Return the (x, y) coordinate for the center point of the cell that contains the specified text.  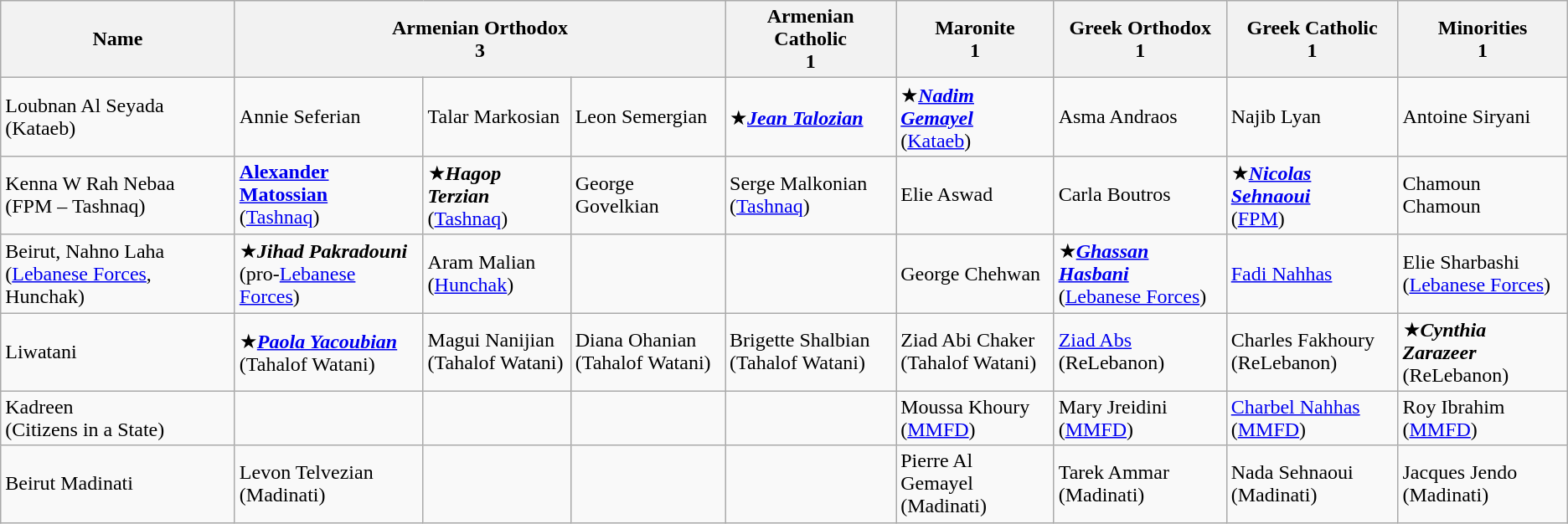
Magui Nanijian(Tahalof Watani) (497, 352)
Charles Fakhoury(ReLebanon) (1312, 352)
★Ghassan Hasbani(Lebanese Forces) (1140, 274)
Elie Aswad (975, 195)
Kadreen(Citizens in a State) (118, 419)
Asma Andraos (1140, 117)
Alexander Matossian(Tashnaq) (328, 195)
Greek Orthodox1 (1140, 39)
Annie Seferian (328, 117)
★Nicolas Sehnaoui(FPM) (1312, 195)
★Jihad Pakradouni(pro-Lebanese Forces) (328, 274)
Armenian Orthodox3 (479, 39)
Greek Catholic1 (1312, 39)
Talar Markosian (497, 117)
Roy Ibrahim(MMFD) (1483, 419)
George Chehwan (975, 274)
Charbel Nahhas(MMFD) (1312, 419)
Loubnan Al Seyada(Kataeb) (118, 117)
Chamoun Chamoun (1483, 195)
★Hagop Terzian(Tashnaq) (497, 195)
Leon Semergian (647, 117)
Name (118, 39)
Liwatani (118, 352)
Ziad Abi Chaker(Tahalof Watani) (975, 352)
Maronite1 (975, 39)
★Paola Yacoubian(Tahalof Watani) (328, 352)
Aram Malian(Hunchak) (497, 274)
Kenna W Rah Nebaa(FPM – Tashnaq) (118, 195)
Carla Boutros (1140, 195)
Najib Lyan (1312, 117)
Brigette Shalbian(Tahalof Watani) (811, 352)
Nada Sehnaoui(Madinati) (1312, 484)
Armenian Catholic1 (811, 39)
Beirut, Nahno Laha(Lebanese Forces, Hunchak) (118, 274)
Ziad Abs(ReLebanon) (1140, 352)
Mary Jreidini(MMFD) (1140, 419)
★Cynthia Zarazeer(ReLebanon) (1483, 352)
Diana Ohanian(Tahalof Watani) (647, 352)
Beirut Madinati (118, 484)
Levon Telvezian(Madinati) (328, 484)
Fadi Nahhas (1312, 274)
George Govelkian (647, 195)
★Jean Talozian (811, 117)
Tarek Ammar(Madinati) (1140, 484)
★Nadim Gemayel(Kataeb) (975, 117)
Serge Malkonian(Tashnaq) (811, 195)
Antoine Siryani (1483, 117)
Jacques Jendo(Madinati) (1483, 484)
Minorities1 (1483, 39)
Moussa Khoury(MMFD) (975, 419)
Pierre Al Gemayel(Madinati) (975, 484)
Elie Sharbashi(Lebanese Forces) (1483, 274)
